Capture the cell that displays the provided text and extract its (x, y) central coordinate. 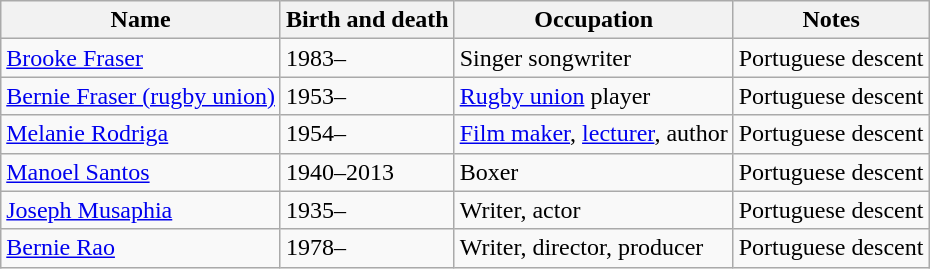
1978– (367, 248)
Singer songwriter (594, 58)
Rugby union player (594, 96)
1940–2013 (367, 172)
Bernie Fraser (rugby union) (141, 96)
Joseph Musaphia (141, 210)
Occupation (594, 20)
1953– (367, 96)
Melanie Rodriga (141, 134)
1954– (367, 134)
1983– (367, 58)
Writer, director, producer (594, 248)
Writer, actor (594, 210)
Bernie Rao (141, 248)
Brooke Fraser (141, 58)
Manoel Santos (141, 172)
Film maker, lecturer, author (594, 134)
Boxer (594, 172)
1935– (367, 210)
Birth and death (367, 20)
Name (141, 20)
Notes (831, 20)
